Return the (X, Y) coordinate for the center point of the cell that contains the specified text.  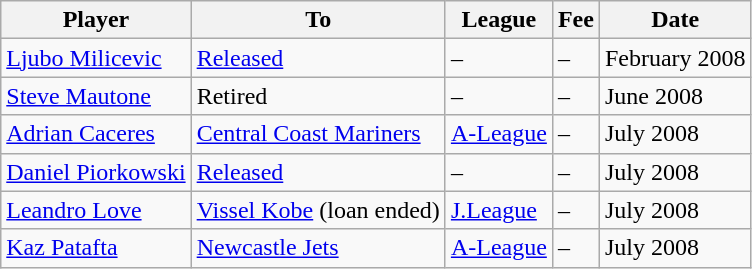
June 2008 (675, 96)
To (318, 20)
Central Coast Mariners (318, 134)
Ljubo Milicevic (96, 58)
Adrian Caceres (96, 134)
Retired (318, 96)
J.League (498, 210)
Daniel Piorkowski (96, 172)
Fee (576, 20)
Leandro Love (96, 210)
Steve Mautone (96, 96)
Date (675, 20)
February 2008 (675, 58)
Vissel Kobe (loan ended) (318, 210)
League (498, 20)
Kaz Patafta (96, 248)
Newcastle Jets (318, 248)
Player (96, 20)
